Return [X, Y] of the center of cell containing provided text 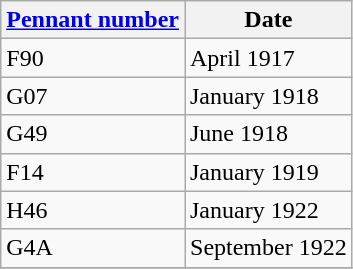
Pennant number [93, 20]
G49 [93, 134]
April 1917 [268, 58]
H46 [93, 210]
September 1922 [268, 248]
F90 [93, 58]
June 1918 [268, 134]
January 1919 [268, 172]
January 1922 [268, 210]
G07 [93, 96]
G4A [93, 248]
January 1918 [268, 96]
F14 [93, 172]
Date [268, 20]
